Pinpoint the cell where the given text exists, returning its [x, y] midpoint coordinate. 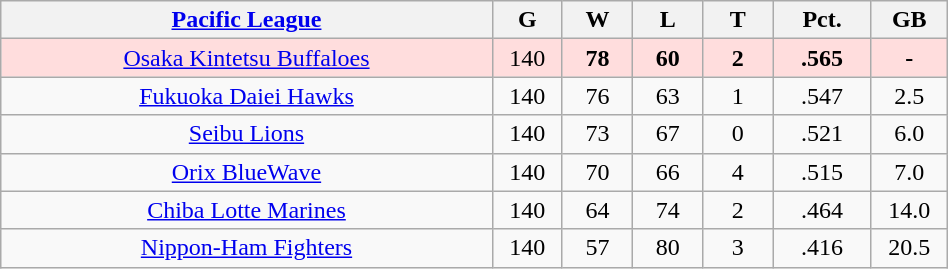
7.0 [909, 172]
Fukuoka Daiei Hawks [246, 96]
Pct. [822, 20]
67 [668, 134]
74 [668, 210]
Nippon-Ham Fighters [246, 248]
3 [738, 248]
57 [597, 248]
63 [668, 96]
60 [668, 58]
Orix BlueWave [246, 172]
Pacific League [246, 20]
.416 [822, 248]
80 [668, 248]
L [668, 20]
1 [738, 96]
- [909, 58]
Chiba Lotte Marines [246, 210]
Seibu Lions [246, 134]
.565 [822, 58]
20.5 [909, 248]
14.0 [909, 210]
.547 [822, 96]
0 [738, 134]
4 [738, 172]
76 [597, 96]
64 [597, 210]
78 [597, 58]
70 [597, 172]
G [527, 20]
.515 [822, 172]
.521 [822, 134]
66 [668, 172]
GB [909, 20]
T [738, 20]
W [597, 20]
6.0 [909, 134]
Osaka Kintetsu Buffaloes [246, 58]
2.5 [909, 96]
73 [597, 134]
.464 [822, 210]
